Provide the [X, Y] coordinate of the cell's center where the given text is located.  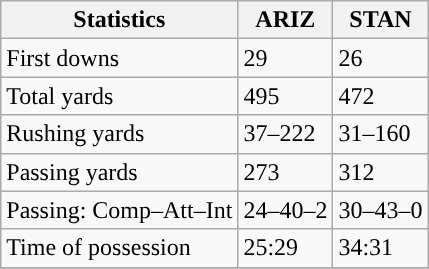
273 [286, 172]
ARIZ [286, 20]
STAN [380, 20]
30–43–0 [380, 210]
312 [380, 172]
Passing yards [120, 172]
31–160 [380, 134]
First downs [120, 58]
472 [380, 96]
Passing: Comp–Att–Int [120, 210]
37–222 [286, 134]
Total yards [120, 96]
25:29 [286, 248]
24–40–2 [286, 210]
495 [286, 96]
Statistics [120, 20]
34:31 [380, 248]
26 [380, 58]
Time of possession [120, 248]
Rushing yards [120, 134]
29 [286, 58]
